From the cell containing the given text, extract its center point as [X, Y] coordinate. 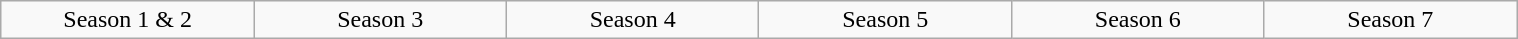
Season 1 & 2 [128, 20]
Season 4 [632, 20]
Season 6 [1138, 20]
Season 3 [380, 20]
Season 7 [1390, 20]
Season 5 [886, 20]
